Capture the cell that displays the provided text and extract its (X, Y) central coordinate. 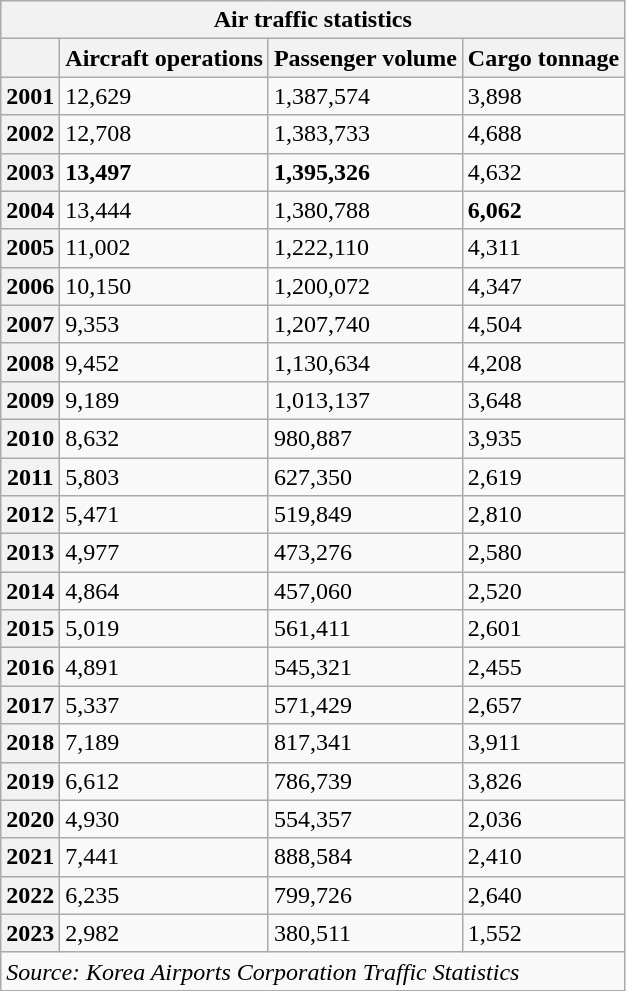
12,708 (164, 134)
1,552 (543, 933)
6,612 (164, 781)
2,036 (543, 819)
2,810 (543, 515)
2,520 (543, 591)
13,444 (164, 210)
2006 (30, 286)
5,471 (164, 515)
3,911 (543, 743)
3,826 (543, 781)
2020 (30, 819)
2019 (30, 781)
2,640 (543, 895)
4,688 (543, 134)
Air traffic statistics (313, 20)
561,411 (365, 629)
2015 (30, 629)
2011 (30, 477)
2018 (30, 743)
2,580 (543, 553)
380,511 (365, 933)
4,504 (543, 324)
10,150 (164, 286)
786,739 (365, 781)
1,383,733 (365, 134)
3,935 (543, 438)
2005 (30, 248)
Passenger volume (365, 58)
4,864 (164, 591)
2,657 (543, 705)
3,648 (543, 400)
2017 (30, 705)
4,311 (543, 248)
Cargo tonnage (543, 58)
1,207,740 (365, 324)
6,235 (164, 895)
7,441 (164, 857)
8,632 (164, 438)
1,200,072 (365, 286)
7,189 (164, 743)
5,337 (164, 705)
473,276 (365, 553)
Source: Korea Airports Corporation Traffic Statistics (313, 971)
13,497 (164, 172)
2,601 (543, 629)
2012 (30, 515)
4,208 (543, 362)
2002 (30, 134)
4,977 (164, 553)
2014 (30, 591)
1,387,574 (365, 96)
799,726 (365, 895)
2001 (30, 96)
1,130,634 (365, 362)
9,353 (164, 324)
3,898 (543, 96)
817,341 (365, 743)
545,321 (365, 667)
4,632 (543, 172)
2,982 (164, 933)
2009 (30, 400)
2,410 (543, 857)
2023 (30, 933)
9,189 (164, 400)
2,619 (543, 477)
6,062 (543, 210)
12,629 (164, 96)
980,887 (365, 438)
1,013,137 (365, 400)
2021 (30, 857)
888,584 (365, 857)
571,429 (365, 705)
Aircraft operations (164, 58)
5,803 (164, 477)
2004 (30, 210)
4,347 (543, 286)
11,002 (164, 248)
1,222,110 (365, 248)
1,395,326 (365, 172)
457,060 (365, 591)
2007 (30, 324)
9,452 (164, 362)
554,357 (365, 819)
4,930 (164, 819)
5,019 (164, 629)
2022 (30, 895)
2010 (30, 438)
1,380,788 (365, 210)
627,350 (365, 477)
519,849 (365, 515)
2016 (30, 667)
4,891 (164, 667)
2003 (30, 172)
2008 (30, 362)
2013 (30, 553)
2,455 (543, 667)
